From the cell containing the given text, extract its center point as (X, Y) coordinate. 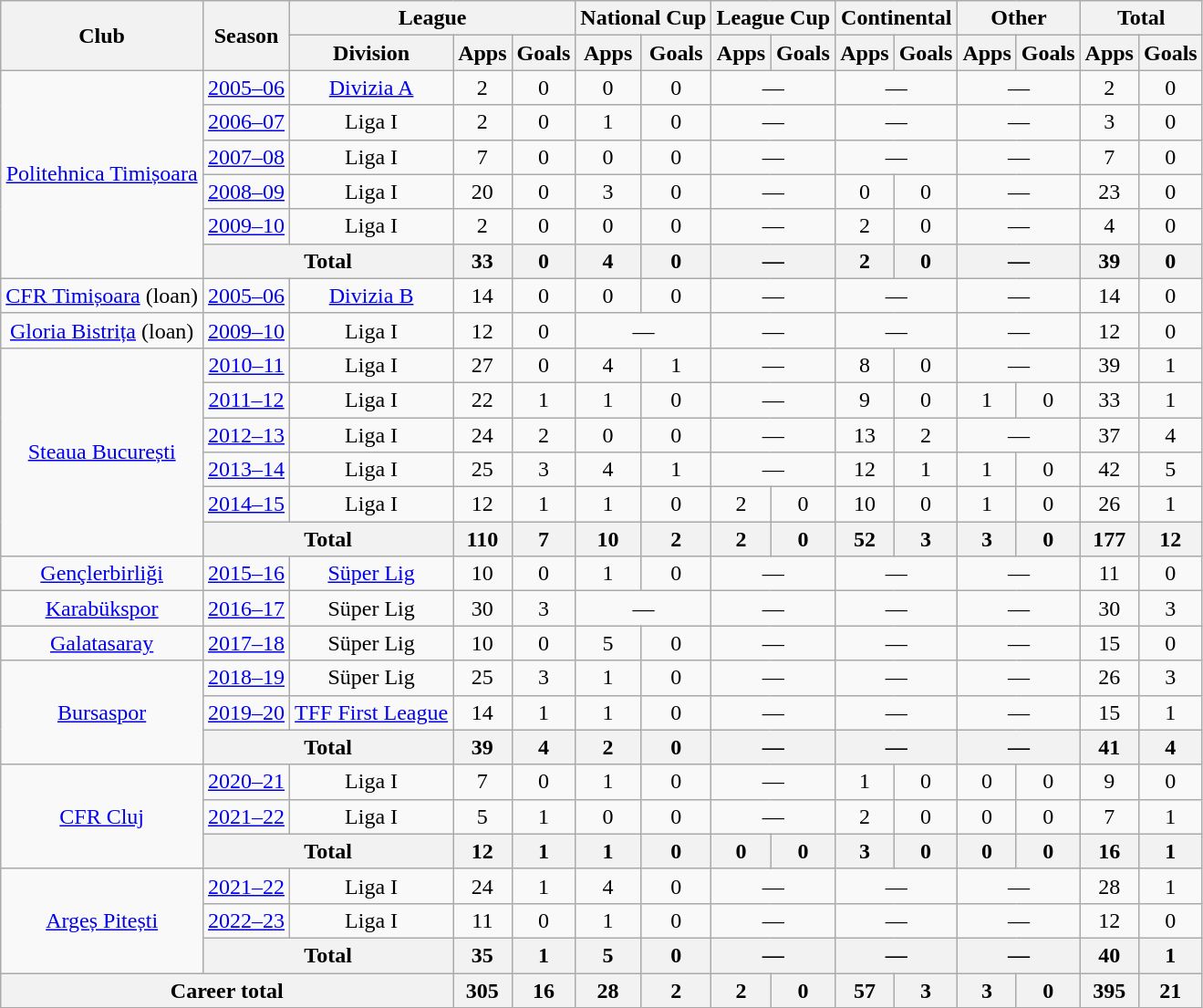
2022–23 (246, 920)
National Cup (644, 18)
2007–08 (246, 157)
Continental (897, 18)
52 (865, 539)
Gloria Bistrița (loan) (102, 330)
CFR Timișoara (loan) (102, 296)
35 (482, 955)
27 (482, 365)
Club (102, 36)
CFR Cluj (102, 816)
2019–20 (246, 712)
League (432, 18)
Division (372, 53)
41 (1109, 747)
13 (865, 435)
2006–07 (246, 122)
Divizia A (372, 88)
21 (1170, 990)
Season (246, 36)
20 (482, 192)
2020–21 (246, 782)
2013–14 (246, 470)
Gençlerbirliği (102, 574)
22 (482, 400)
Steaua București (102, 452)
2015–16 (246, 574)
Other (1019, 18)
Divizia B (372, 296)
23 (1109, 192)
2010–11 (246, 365)
2017–18 (246, 643)
Politehnica Timișoara (102, 174)
TFF First League (372, 712)
37 (1109, 435)
177 (1109, 539)
Karabükspor (102, 608)
110 (482, 539)
395 (1109, 990)
Galatasaray (102, 643)
2008–09 (246, 192)
2014–15 (246, 504)
Argeș Pitești (102, 920)
Career total (227, 990)
2011–12 (246, 400)
57 (865, 990)
2016–17 (246, 608)
8 (865, 365)
2012–13 (246, 435)
2018–19 (246, 678)
40 (1109, 955)
Bursaspor (102, 712)
42 (1109, 470)
305 (482, 990)
League Cup (773, 18)
